Identify which cell holds the provided text, then report its [X, Y] central coordinate. 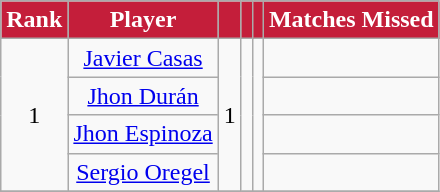
Jhon Espinoza [143, 134]
Javier Casas [143, 58]
Jhon Durán [143, 96]
Rank [34, 20]
Matches Missed [351, 20]
Sergio Oregel [143, 172]
Player [143, 20]
